Provide the [X, Y] coordinate of the cell's center where the given text is located.  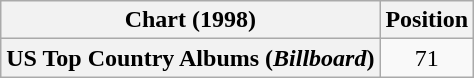
US Top Country Albums (Billboard) [190, 58]
Chart (1998) [190, 20]
Position [427, 20]
71 [427, 58]
